Output the (x, y) coordinate of the center of the cell containing the given text.  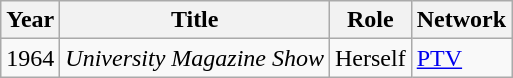
Network (461, 20)
Title (195, 20)
1964 (30, 58)
Year (30, 20)
University Magazine Show (195, 58)
Role (371, 20)
PTV (461, 58)
Herself (371, 58)
